Output the [x, y] coordinate of the center of the cell containing the given text.  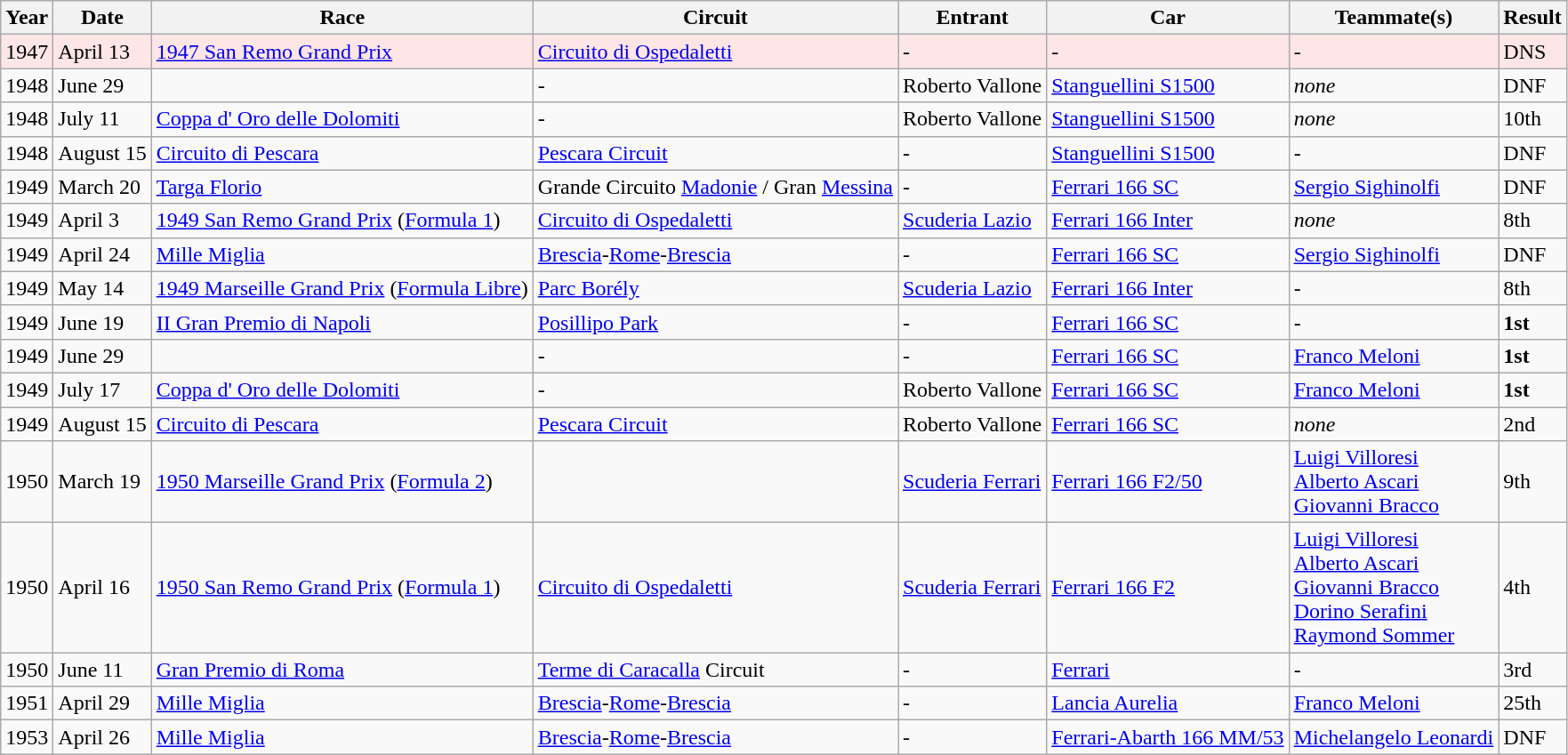
Teammate(s) [1394, 18]
Date [102, 18]
April 24 [102, 254]
Lancia Aurelia [1168, 703]
1950 San Remo Grand Prix (Formula 1) [342, 588]
Entrant [973, 18]
3rd [1532, 670]
June 19 [102, 322]
II Gran Premio di Napoli [342, 322]
Grande Circuito Madonie / Gran Messina [715, 187]
Terme di Caracalla Circuit [715, 670]
March 20 [102, 187]
Ferrari [1168, 670]
July 11 [102, 119]
1949 Marseille Grand Prix (Formula Libre) [342, 288]
Result [1532, 18]
April 13 [102, 52]
9th [1532, 482]
1947 San Remo Grand Prix [342, 52]
1950 Marseille Grand Prix (Formula 2) [342, 482]
Race [342, 18]
Luigi VilloresiAlberto AscariGiovanni BraccoDorino SerafiniRaymond Sommer [1394, 588]
Car [1168, 18]
April 3 [102, 221]
Luigi VilloresiAlberto AscariGiovanni Bracco [1394, 482]
Posillipo Park [715, 322]
Year [27, 18]
Ferrari 166 F2 [1168, 588]
1947 [27, 52]
DNS [1532, 52]
10th [1532, 119]
1949 San Remo Grand Prix (Formula 1) [342, 221]
Circuit [715, 18]
1953 [27, 737]
July 17 [102, 390]
Targa Florio [342, 187]
April 26 [102, 737]
2nd [1532, 424]
April 29 [102, 703]
Parc Borély [715, 288]
Ferrari 166 F2/50 [1168, 482]
1951 [27, 703]
4th [1532, 588]
March 19 [102, 482]
Michelangelo Leonardi [1394, 737]
April 16 [102, 588]
Gran Premio di Roma [342, 670]
May 14 [102, 288]
25th [1532, 703]
June 11 [102, 670]
Ferrari-Abarth 166 MM/53 [1168, 737]
